Locate the cell with the specified text and output its (x, y) center coordinate. 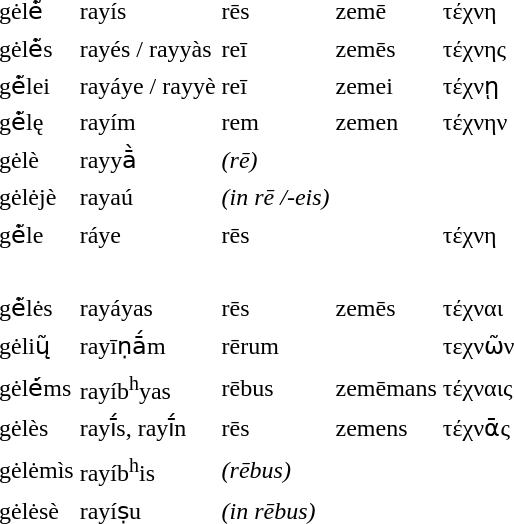
zemen (386, 124)
rayīṇā́m (148, 347)
rayíbhis (148, 470)
rērum (276, 347)
rayíbhyas (148, 388)
zemei (386, 86)
rayyā̀ (148, 161)
rēbus (276, 388)
zemēmans (386, 388)
(rēbus) (276, 470)
(in rē /-eis) (276, 198)
rem (276, 124)
rayáye / rayyè (148, 86)
rayés / rayyàs (148, 49)
rayím (148, 124)
rayáyas (148, 310)
rayī́s, rayī́n (148, 429)
(rē) (276, 161)
rayaú (148, 198)
zemens (386, 429)
ráye (148, 235)
